From the cell containing the given text, extract its center point as (x, y) coordinate. 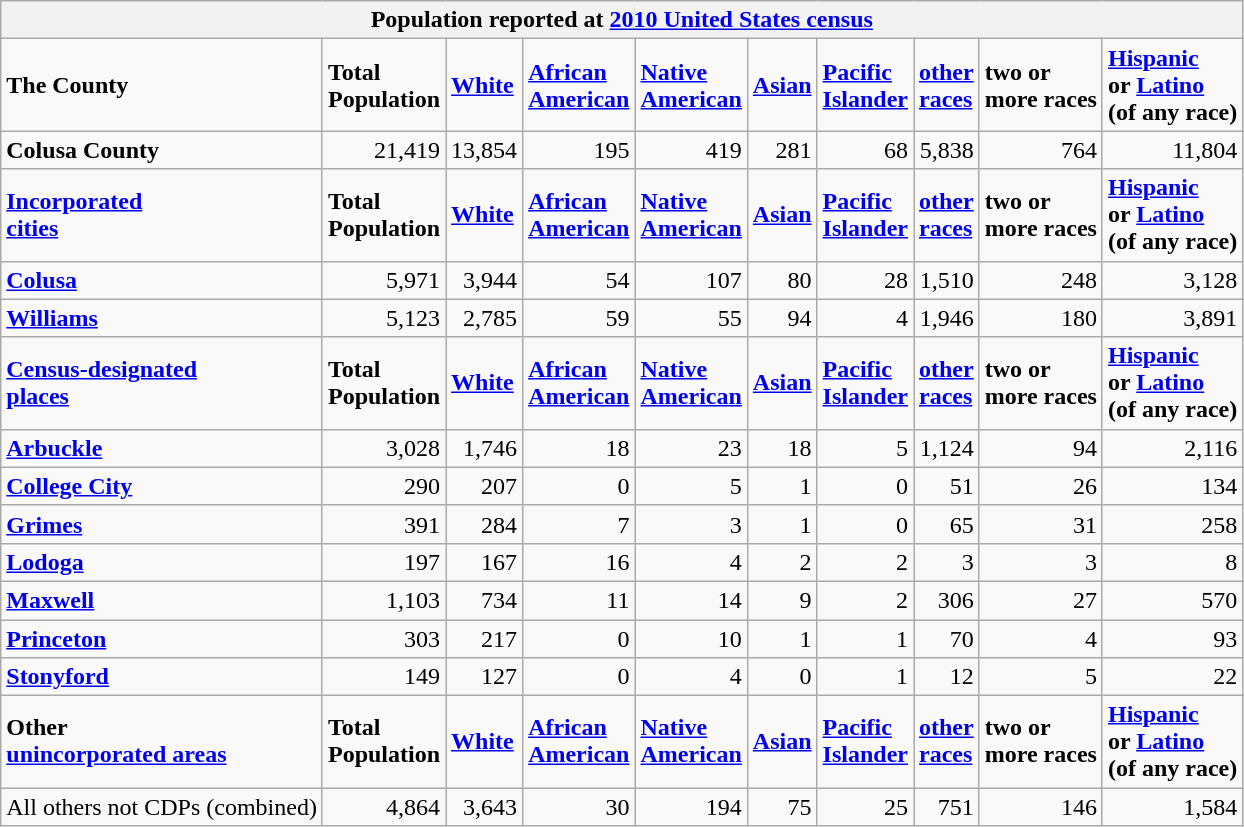
3,944 (484, 280)
80 (782, 280)
14 (691, 600)
207 (484, 486)
149 (384, 677)
7 (579, 524)
107 (691, 280)
25 (865, 807)
Maxwell (162, 600)
303 (384, 639)
4,864 (384, 807)
Grimes (162, 524)
9 (782, 600)
194 (691, 807)
93 (1172, 639)
1,124 (947, 448)
764 (1040, 150)
27 (1040, 600)
167 (484, 562)
419 (691, 150)
180 (1040, 318)
1,584 (1172, 807)
3,643 (484, 807)
10 (691, 639)
Colusa (162, 280)
23 (691, 448)
75 (782, 807)
146 (1040, 807)
1,746 (484, 448)
16 (579, 562)
8 (1172, 562)
391 (384, 524)
248 (1040, 280)
1,103 (384, 600)
5,123 (384, 318)
21,419 (384, 150)
Population reported at 2010 United States census (622, 20)
Arbuckle (162, 448)
306 (947, 600)
51 (947, 486)
2,116 (1172, 448)
197 (384, 562)
195 (579, 150)
59 (579, 318)
22 (1172, 677)
Incorporatedcities (162, 215)
70 (947, 639)
54 (579, 280)
281 (782, 150)
The County (162, 85)
30 (579, 807)
134 (1172, 486)
13,854 (484, 150)
290 (384, 486)
11 (579, 600)
All others not CDPs (combined) (162, 807)
284 (484, 524)
28 (865, 280)
5,838 (947, 150)
55 (691, 318)
Princeton (162, 639)
Otherunincorporated areas (162, 742)
3,128 (1172, 280)
College City (162, 486)
Williams (162, 318)
3,028 (384, 448)
31 (1040, 524)
258 (1172, 524)
Census-designatedplaces (162, 383)
3,891 (1172, 318)
5,971 (384, 280)
1,946 (947, 318)
26 (1040, 486)
570 (1172, 600)
217 (484, 639)
734 (484, 600)
65 (947, 524)
11,804 (1172, 150)
12 (947, 677)
Colusa County (162, 150)
127 (484, 677)
68 (865, 150)
Lodoga (162, 562)
Stonyford (162, 677)
751 (947, 807)
1,510 (947, 280)
2,785 (484, 318)
